Capture the cell that displays the provided text and extract its (X, Y) central coordinate. 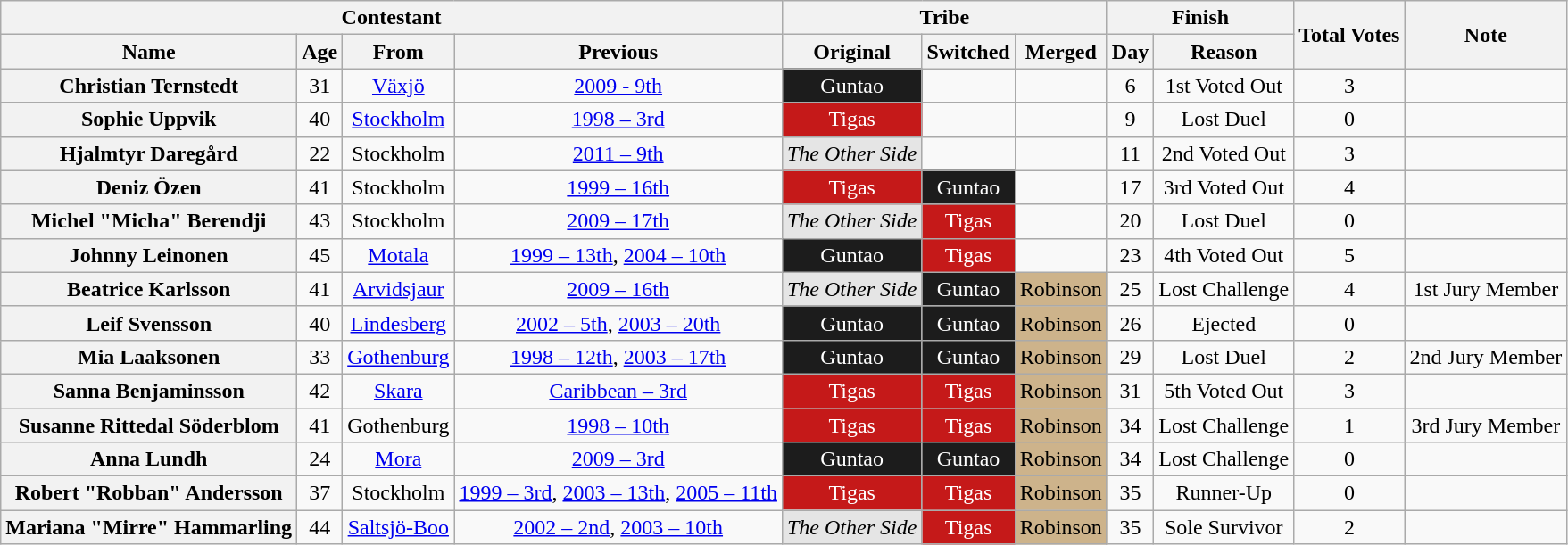
Robert "Robban" Andersson (149, 493)
Beatrice Karlsson (149, 289)
1998 – 3rd (618, 120)
Sophie Uppvik (149, 120)
43 (319, 221)
5 (1349, 255)
45 (319, 255)
Mariana "Mirre" Hammarling (149, 527)
2002 – 2nd, 2003 – 10th (618, 527)
Ejected (1224, 323)
Mora (398, 459)
3rd Voted Out (1224, 187)
25 (1130, 289)
Michel "Micha" Berendji (149, 221)
44 (319, 527)
Arvidsjaur (398, 289)
33 (319, 357)
Sole Survivor (1224, 527)
Deniz Özen (149, 187)
29 (1130, 357)
1st Voted Out (1224, 86)
37 (319, 493)
Merged (1060, 52)
1st Jury Member (1486, 289)
1998 – 10th (618, 425)
17 (1130, 187)
Leif Svensson (149, 323)
1998 – 12th, 2003 – 17th (618, 357)
Hjalmtyr Daregård (149, 153)
Name (149, 52)
3rd Jury Member (1486, 425)
11 (1130, 153)
Lindesberg (398, 323)
6 (1130, 86)
Caribbean – 3rd (618, 391)
2011 – 9th (618, 153)
2009 – 17th (618, 221)
Age (319, 52)
42 (319, 391)
Christian Ternstedt (149, 86)
2nd Jury Member (1486, 357)
5th Voted Out (1224, 391)
Reason (1224, 52)
Anna Lundh (149, 459)
Original (851, 52)
Skara (398, 391)
Motala (398, 255)
From (398, 52)
Contestant (392, 18)
2nd Voted Out (1224, 153)
Tribe (944, 18)
Johnny Leinonen (149, 255)
Finish (1199, 18)
2009 - 9th (618, 86)
2002 – 5th, 2003 – 20th (618, 323)
2009 – 16th (618, 289)
Switched (968, 52)
22 (319, 153)
1999 – 16th (618, 187)
4th Voted Out (1224, 255)
Växjö (398, 86)
1 (1349, 425)
Total Votes (1349, 35)
Note (1486, 35)
1999 – 13th, 2004 – 10th (618, 255)
24 (319, 459)
Mia Laaksonen (149, 357)
9 (1130, 120)
Previous (618, 52)
26 (1130, 323)
Susanne Rittedal Söderblom (149, 425)
Saltsjö-Boo (398, 527)
20 (1130, 221)
Sanna Benjaminsson (149, 391)
2009 – 3rd (618, 459)
1999 – 3rd, 2003 – 13th, 2005 – 11th (618, 493)
Day (1130, 52)
23 (1130, 255)
Runner-Up (1224, 493)
